For the text-containing cell, return its midpoint in (X, Y) coordinate format. 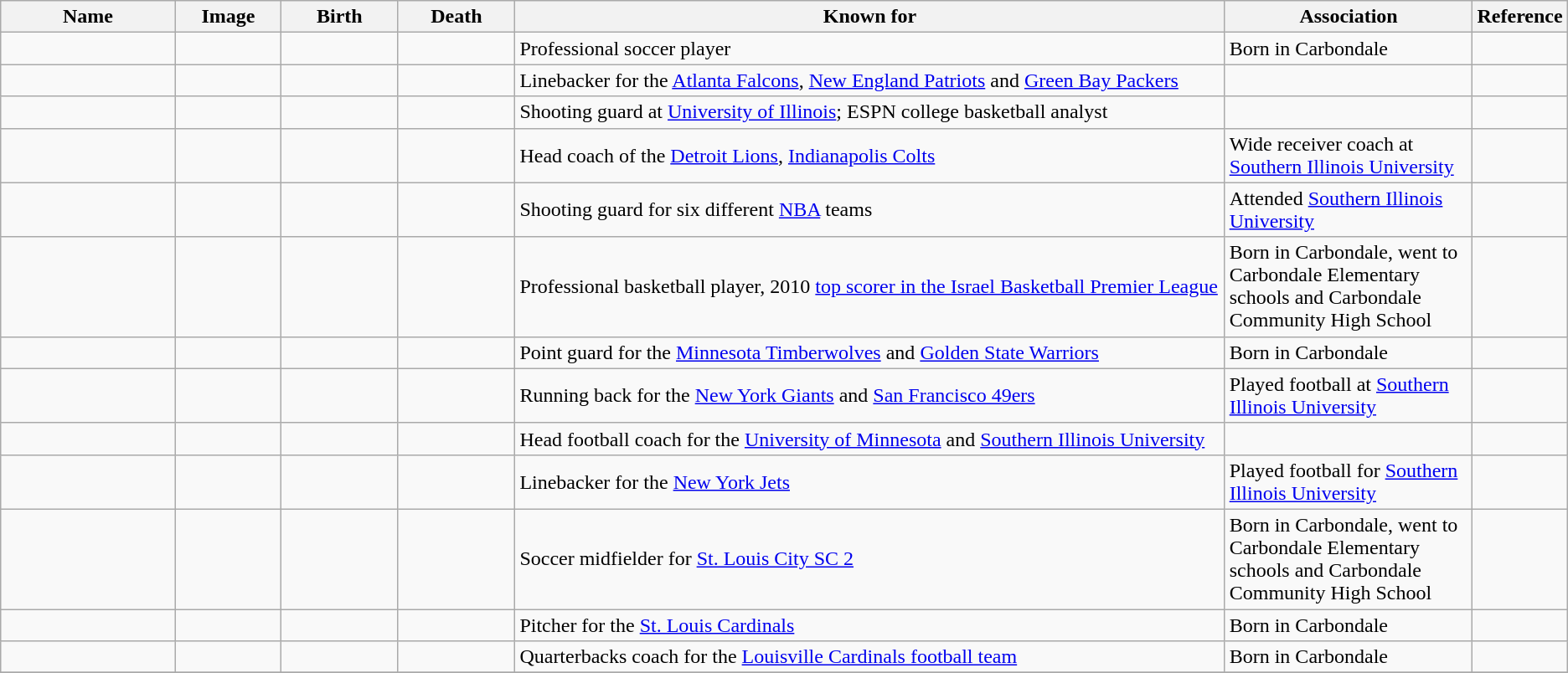
Death (456, 17)
Pitcher for the St. Louis Cardinals (869, 625)
Association (1349, 17)
Head football coach for the University of Minnesota and Southern Illinois University (869, 439)
Professional basketball player, 2010 top scorer in the Israel Basketball Premier League (869, 286)
Soccer midfielder for St. Louis City SC 2 (869, 559)
Professional soccer player (869, 49)
Birth (340, 17)
Shooting guard for six different NBA teams (869, 209)
Played football for Southern Illinois University (1349, 482)
Head coach of the Detroit Lions, Indianapolis Colts (869, 156)
Linebacker for the Atlanta Falcons, New England Patriots and Green Bay Packers (869, 80)
Played football at Southern Illinois University (1349, 395)
Attended Southern Illinois University (1349, 209)
Reference (1519, 17)
Point guard for the Minnesota Timberwolves and Golden State Warriors (869, 352)
Name (88, 17)
Linebacker for the New York Jets (869, 482)
Wide receiver coach at Southern Illinois University (1349, 156)
Quarterbacks coach for the Louisville Cardinals football team (869, 657)
Running back for the New York Giants and San Francisco 49ers (869, 395)
Shooting guard at University of Illinois; ESPN college basketball analyst (869, 112)
Known for (869, 17)
Image (228, 17)
